Output the [X, Y] coordinate of the center of the cell containing the given text.  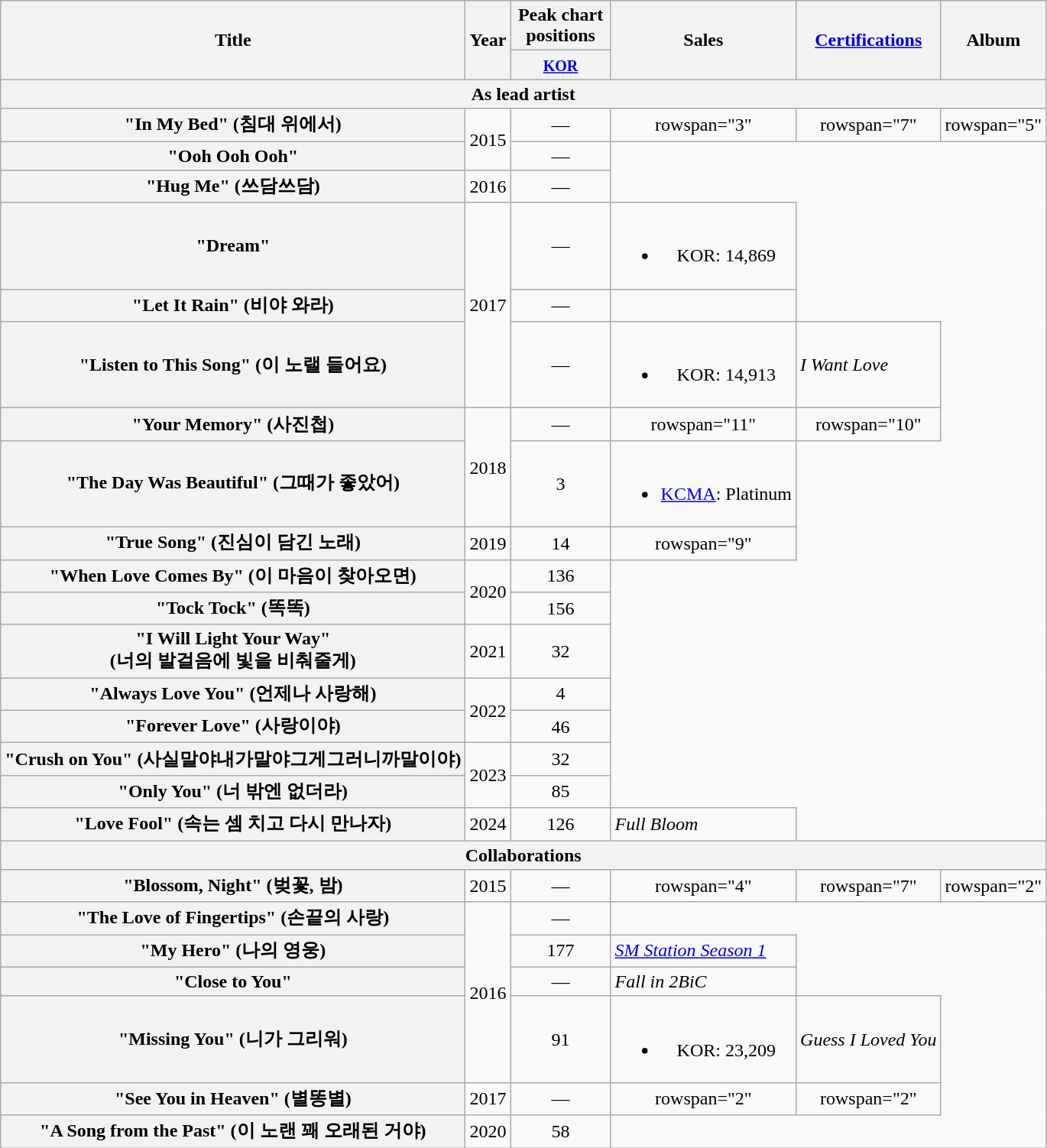
Full Bloom [703, 824]
"The Love of Fingertips" (손끝의 사랑) [233, 919]
4 [561, 694]
85 [561, 792]
"Tock Tock" (똑똑) [233, 608]
rowspan="11" [703, 425]
I Want Love [869, 365]
126 [561, 824]
"Only You" (너 밖엔 없더라) [233, 792]
"The Day Was Beautiful" (그때가 좋았어) [233, 483]
"Crush on You" (사실말야내가말야그게그러니까말이야) [233, 760]
KOR: 14,913 [703, 365]
KOR: 14,869 [703, 246]
"When Love Comes By" (이 마음이 찾아오면) [233, 576]
Guess I Loved You [869, 1039]
2023 [488, 775]
"Dream" [233, 246]
"Forever Love" (사랑이야) [233, 726]
Certifications [869, 40]
"Close to You" [233, 981]
"A Song from the Past" (이 노랜 꽤 오래된 거야) [233, 1131]
KOR: 23,209 [703, 1039]
2019 [488, 543]
"Hug Me" (쓰담쓰담) [233, 186]
"I Will Light Your Way"(너의 발걸음에 빛을 비춰줄게) [233, 651]
"Ooh Ooh Ooh" [233, 155]
177 [561, 951]
2024 [488, 824]
58 [561, 1131]
136 [561, 576]
"Listen to This Song" (이 노랠 들어요) [233, 365]
"See You in Heaven" (별똥별) [233, 1099]
14 [561, 543]
"Missing You" (니가 그리워) [233, 1039]
As lead artist [523, 94]
"In My Bed" (침대 위에서) [233, 125]
rowspan="10" [869, 425]
2018 [488, 468]
156 [561, 608]
"Blossom, Night" (벚꽃, 밤) [233, 887]
"Always Love You" (언제나 사랑해) [233, 694]
Fall in 2BiC [703, 981]
91 [561, 1039]
Album [994, 40]
"Love Fool" (속는 셈 치고 다시 만나자) [233, 824]
Peak chart positions [561, 26]
rowspan="5" [994, 125]
"Let It Rain" (비야 와라) [233, 306]
"True Song" (진심이 담긴 노래) [233, 543]
KOR [561, 65]
SM Station Season 1 [703, 951]
rowspan="4" [703, 887]
Sales [703, 40]
3 [561, 483]
"Your Memory" (사진첩) [233, 425]
46 [561, 726]
Collaborations [523, 855]
2022 [488, 711]
Title [233, 40]
"My Hero" (나의 영웅) [233, 951]
rowspan="3" [703, 125]
Year [488, 40]
KCMA: Platinum [703, 483]
rowspan="9" [703, 543]
2021 [488, 651]
